Return [x, y] of the center of cell containing provided text 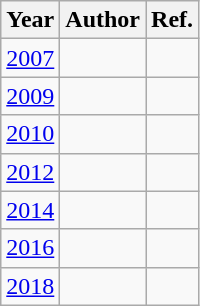
Ref. [172, 20]
Author [103, 20]
2014 [30, 210]
2010 [30, 134]
2018 [30, 286]
2016 [30, 248]
2012 [30, 172]
Year [30, 20]
2009 [30, 96]
2007 [30, 58]
